Find where the given text appears and provide that cell's center as [x, y] coordinate. 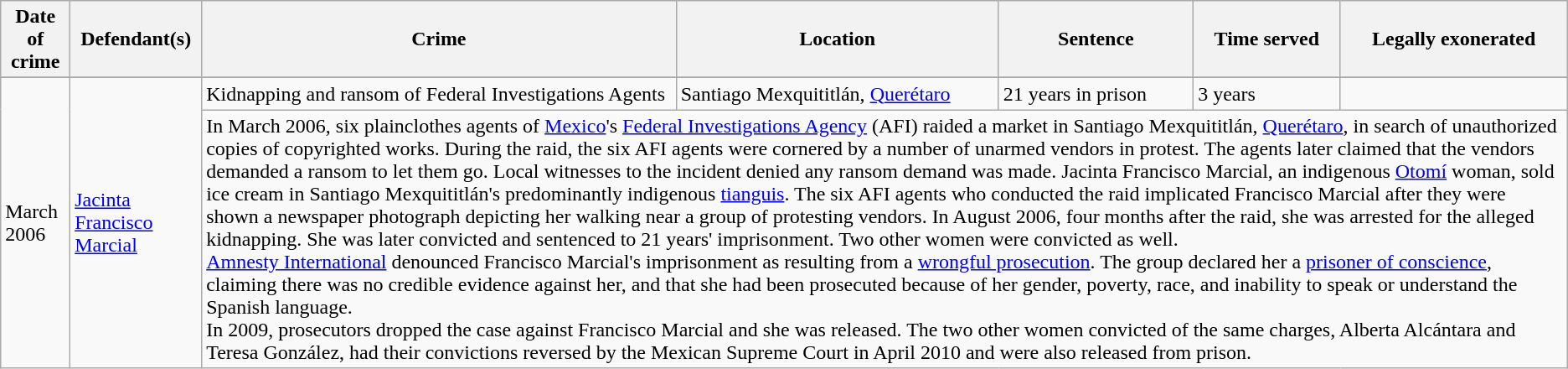
3 years [1266, 94]
Sentence [1096, 39]
Defendant(s) [136, 39]
Date of crime [35, 39]
Crime [439, 39]
Kidnapping and ransom of Federal Investigations Agents [439, 94]
Location [838, 39]
Time served [1266, 39]
Legally exonerated [1454, 39]
21 years in prison [1096, 94]
March 2006 [35, 223]
Jacinta Francisco Marcial [136, 223]
Santiago Mexquititlán, Querétaro [838, 94]
